Find where the given text appears and provide that cell's center as [x, y] coordinate. 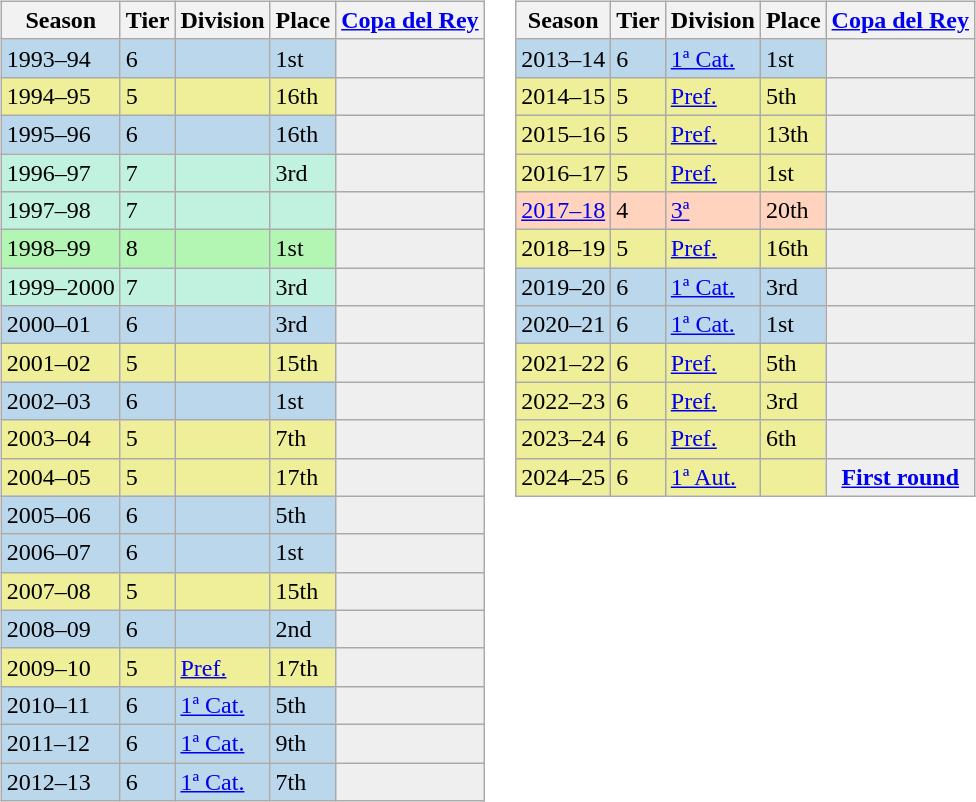
2021–22 [564, 363]
13th [793, 134]
6th [793, 439]
2002–03 [60, 401]
1ª Aut. [712, 477]
2006–07 [60, 553]
2023–24 [564, 439]
2018–19 [564, 249]
2004–05 [60, 477]
2nd [303, 629]
4 [638, 211]
2003–04 [60, 439]
1996–97 [60, 173]
2013–14 [564, 58]
1995–96 [60, 134]
3ª [712, 211]
2020–21 [564, 325]
1998–99 [60, 249]
1994–95 [60, 96]
9th [303, 743]
2011–12 [60, 743]
2024–25 [564, 477]
2001–02 [60, 363]
1997–98 [60, 211]
1999–2000 [60, 287]
2007–08 [60, 591]
8 [148, 249]
2008–09 [60, 629]
2012–13 [60, 781]
2016–17 [564, 173]
2015–16 [564, 134]
2010–11 [60, 705]
1993–94 [60, 58]
2009–10 [60, 667]
20th [793, 211]
2022–23 [564, 401]
2019–20 [564, 287]
2017–18 [564, 211]
2000–01 [60, 325]
First round [900, 477]
2005–06 [60, 515]
2014–15 [564, 96]
